Search for the cell housing the specified text and yield its (x, y) center coordinate. 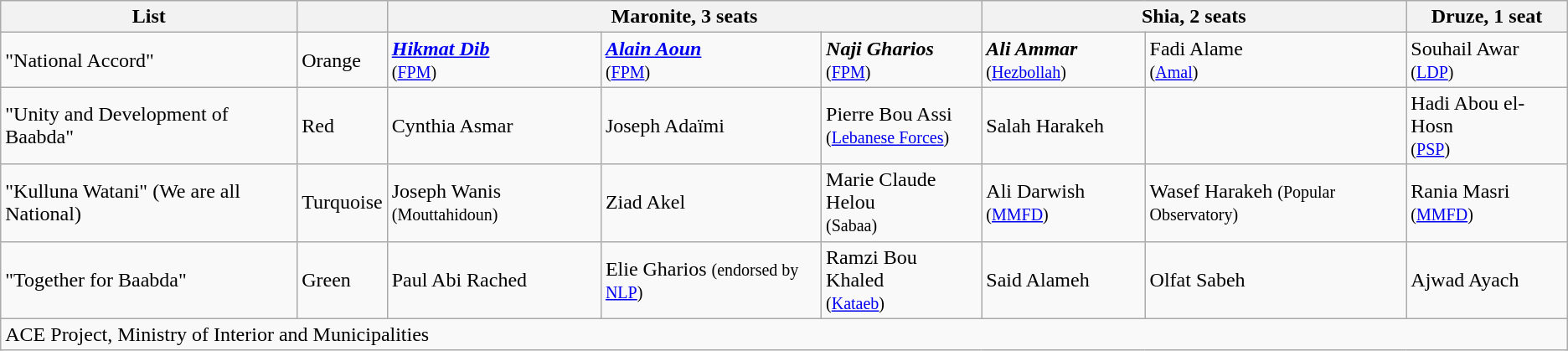
Ajwad Ayach (1487, 280)
Marie Claude Helou(Sabaa) (901, 203)
Cynthia Asmar (494, 126)
Druze, 1 seat (1487, 17)
Said Alameh (1064, 280)
Red (343, 126)
Olfat Sabeh (1276, 280)
Orange (343, 60)
Alain Aoun(FPM) (710, 60)
Paul Abi Rached (494, 280)
"Together for Baabda" (149, 280)
Wasef Harakeh (Popular Observatory) (1276, 203)
Ramzi Bou Khaled(Kataeb) (901, 280)
Hikmat Dib(FPM) (494, 60)
"Kulluna Watani" (We are all National) (149, 203)
Hadi Abou el-Hosn(PSP) (1487, 126)
Rania Masri (MMFD) (1487, 203)
Ziad Akel (710, 203)
Elie Gharios (endorsed by NLP) (710, 280)
Naji Gharios(FPM) (901, 60)
"Unity and Development of Baabda" (149, 126)
Green (343, 280)
Pierre Bou Assi(Lebanese Forces) (901, 126)
Ali Darwish (MMFD) (1064, 203)
Joseph Wanis (Mouttahidoun) (494, 203)
ACE Project, Ministry of Interior and Municipalities (784, 334)
Shia, 2 seats (1194, 17)
Fadi Alame(Amal) (1276, 60)
Turquoise (343, 203)
Maronite, 3 seats (684, 17)
Joseph Adaïmi (710, 126)
"National Accord" (149, 60)
List (149, 17)
Salah Harakeh (1064, 126)
Souhail Awar(LDP) (1487, 60)
Ali Ammar(Hezbollah) (1064, 60)
